Find where the given text appears and provide that cell's center as [x, y] coordinate. 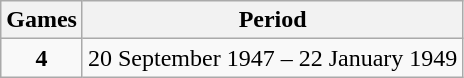
Games [42, 20]
4 [42, 58]
20 September 1947 – 22 January 1949 [272, 58]
Period [272, 20]
